From the cell containing the given text, extract its center point as [x, y] coordinate. 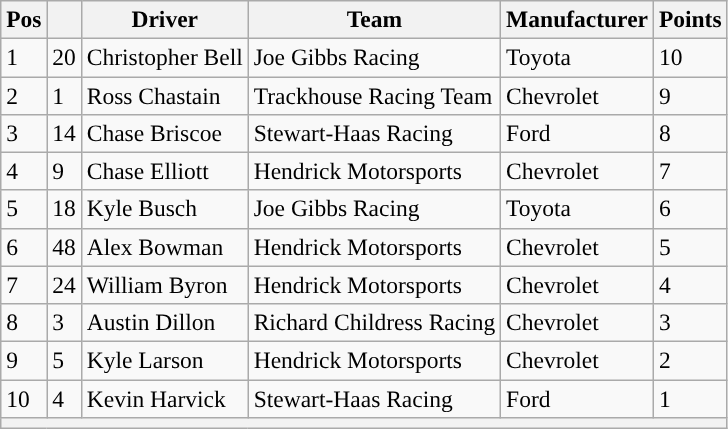
Team [374, 19]
Kyle Larson [164, 360]
Ross Chastain [164, 95]
Austin Dillon [164, 322]
18 [64, 209]
Trackhouse Racing Team [374, 95]
William Byron [164, 285]
14 [64, 133]
Manufacturer [578, 19]
48 [64, 247]
Kyle Busch [164, 209]
Richard Childress Racing [374, 322]
Chase Elliott [164, 171]
Alex Bowman [164, 247]
24 [64, 285]
Pos [24, 19]
Kevin Harvick [164, 398]
Christopher Bell [164, 57]
Chase Briscoe [164, 133]
Points [690, 19]
20 [64, 57]
Driver [164, 19]
